Scan for the cell matching the given text and deliver its (X, Y) coordinate at center. 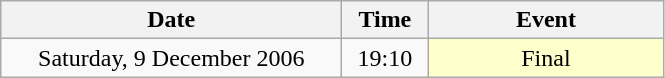
Date (172, 20)
Time (385, 20)
19:10 (385, 58)
Saturday, 9 December 2006 (172, 58)
Event (546, 20)
Final (546, 58)
